Determine the (x, y) coordinate at the center of the cell enclosing the given text.  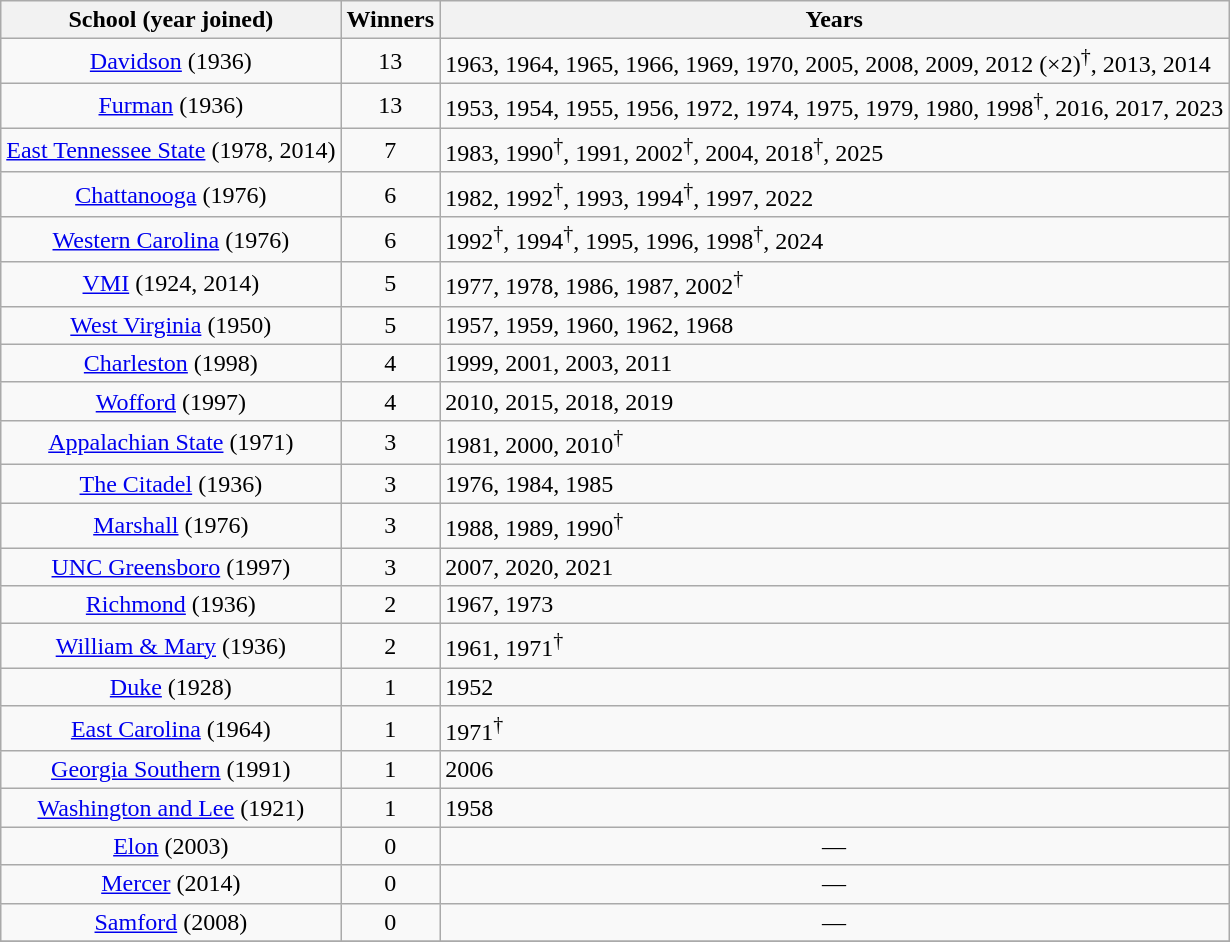
2007, 2020, 2021 (834, 567)
1983, 1990†, 1991, 2002†, 2004, 2018†, 2025 (834, 150)
1977, 1978, 1986, 1987, 2002† (834, 284)
1992†, 1994†, 1995, 1996, 1998†, 2024 (834, 240)
UNC Greensboro (1997) (171, 567)
1971† (834, 728)
1981, 2000, 2010† (834, 442)
Winners (390, 20)
2010, 2015, 2018, 2019 (834, 401)
VMI (1924, 2014) (171, 284)
School (year joined) (171, 20)
1952 (834, 687)
Washington and Lee (1921) (171, 808)
Chattanooga (1976) (171, 194)
1999, 2001, 2003, 2011 (834, 363)
1988, 1989, 1990† (834, 526)
William & Mary (1936) (171, 646)
1967, 1973 (834, 605)
1961, 1971† (834, 646)
Appalachian State (1971) (171, 442)
Furman (1936) (171, 106)
East Tennessee State (1978, 2014) (171, 150)
1963, 1964, 1965, 1966, 1969, 1970, 2005, 2008, 2009, 2012 (×2)†, 2013, 2014 (834, 62)
Georgia Southern (1991) (171, 770)
Years (834, 20)
East Carolina (1964) (171, 728)
1953, 1954, 1955, 1956, 1972, 1974, 1975, 1979, 1980, 1998†, 2016, 2017, 2023 (834, 106)
1958 (834, 808)
1957, 1959, 1960, 1962, 1968 (834, 325)
2006 (834, 770)
Western Carolina (1976) (171, 240)
7 (390, 150)
Duke (1928) (171, 687)
Wofford (1997) (171, 401)
Elon (2003) (171, 846)
Samford (2008) (171, 922)
1976, 1984, 1985 (834, 484)
The Citadel (1936) (171, 484)
Mercer (2014) (171, 884)
West Virginia (1950) (171, 325)
Richmond (1936) (171, 605)
Davidson (1936) (171, 62)
Charleston (1998) (171, 363)
Marshall (1976) (171, 526)
1982, 1992†, 1993, 1994†, 1997, 2022 (834, 194)
